For the text-containing cell, return its midpoint in (X, Y) coordinate format. 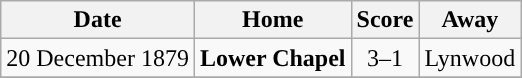
Home (272, 20)
Date (98, 20)
20 December 1879 (98, 58)
Away (470, 20)
Lynwood (470, 58)
Score (385, 20)
3–1 (385, 58)
Lower Chapel (272, 58)
